Locate the cell with the specified text and output its [x, y] center coordinate. 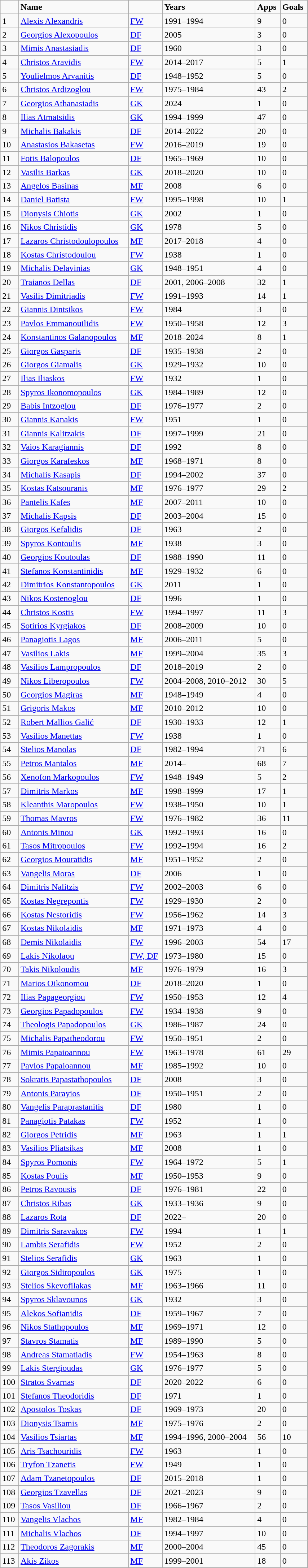
1999–2004 [209, 653]
74 [9, 1024]
57 [9, 791]
1930–1933 [209, 722]
40 [9, 557]
Vangelis Paraprastanitis [73, 1107]
1997–1999 [209, 433]
2006–2011 [209, 640]
2011 [209, 584]
26 [9, 364]
93 [9, 1286]
Aris Tsachouridis [73, 1451]
Antonis Minou [73, 832]
34 [9, 475]
Georgios Athanasiadis [73, 103]
2021–2023 [209, 1492]
Alexis Alexandris [73, 21]
Giannis Dintsikos [73, 310]
Stavros Stamatis [73, 1341]
98 [9, 1355]
28 [9, 392]
78 [9, 1080]
Dimitrios Konstantopoulos [73, 584]
2014– [209, 763]
99 [9, 1368]
58 [9, 804]
1964–1972 [209, 1162]
Georgios Papadopoulos [73, 1011]
53 [9, 736]
75 [9, 1038]
2001, 2006–2008 [209, 282]
2017–2018 [209, 241]
Grigoris Makos [73, 708]
89 [9, 1231]
2007–2011 [209, 502]
Kostas Negrepontis [73, 901]
1948–1951 [209, 268]
1975–1984 [209, 90]
59 [9, 818]
Vangelis Moras [73, 873]
Christos Ardizoglou [73, 90]
Alekos Sofianidis [73, 1313]
65 [9, 901]
Ilias Iliaskos [73, 378]
41 [9, 571]
1978 [209, 227]
1959–1967 [209, 1313]
Christos Kostis [73, 612]
2015–2018 [209, 1478]
1971–1973 [209, 928]
Michalis Kasapis [73, 475]
Vangelis Vlachos [73, 1520]
50 [9, 695]
1973–1980 [209, 956]
113 [9, 1561]
1954–1963 [209, 1355]
Tasos Vasiliou [73, 1506]
Lambis Serafidis [73, 1244]
112 [9, 1547]
Vasilis Dimitriadis [73, 296]
Vasilios Lampropoulos [73, 667]
1989–1990 [209, 1341]
46 [9, 640]
66 [9, 915]
72 [9, 997]
85 [9, 1176]
Dimitris Markos [73, 791]
Ilias Atmatsidis [73, 117]
102 [9, 1409]
108 [9, 1492]
1988–1990 [209, 557]
13 [9, 186]
Daniel Batista [73, 200]
90 [9, 1244]
52 [9, 722]
1963–1978 [209, 1052]
Pantelis Kafes [73, 502]
1968–1971 [209, 461]
Pavlos Emmanouilidis [73, 323]
39 [9, 543]
Xenofon Markopoulos [73, 777]
2014–2022 [209, 131]
1934–1938 [209, 1011]
Giorgos Gasparis [73, 351]
Angelos Basinas [73, 186]
23 [9, 323]
86 [9, 1189]
Adam Tzanetopoulos [73, 1478]
Nikos Christidis [73, 227]
Michalis Kapsis [73, 516]
Ilias Papageorgiou [73, 997]
Stelios Serafidis [73, 1258]
94 [9, 1300]
Christos Ribas [73, 1203]
Nikos Stathopoulos [73, 1327]
Stelios Manolas [73, 750]
Babis Intzoglou [73, 406]
1960 [209, 48]
Dimitris Nalitzis [73, 887]
103 [9, 1423]
1951 [209, 420]
69 [9, 956]
88 [9, 1217]
105 [9, 1451]
1976–1979 [209, 969]
Stefanos Theodoridis [73, 1396]
63 [9, 873]
Andreas Stamatiadis [73, 1355]
2005 [209, 35]
Giorgos Sidiropoulos [73, 1272]
Traianos Dellas [73, 282]
84 [9, 1162]
Giorgos Petridis [73, 1135]
42 [9, 584]
Name [73, 7]
111 [9, 1533]
Tryfon Tzanetis [73, 1464]
Nikos Kostenoglou [73, 598]
1999–2001 [209, 1561]
76 [9, 1052]
Vasilios Tsiartas [73, 1437]
1992–1993 [209, 832]
Kleanthis Maropoulos [73, 804]
Spyros Kontoulis [73, 543]
Mimis Anastasiadis [73, 48]
Giorgos Kefalidis [73, 530]
109 [9, 1506]
107 [9, 1478]
Spyros Pomonis [73, 1162]
2008–2009 [209, 626]
101 [9, 1396]
73 [9, 1011]
Youlielmos Arvanitis [73, 76]
Georgios Alexopoulos [73, 35]
Apps [268, 7]
2000–2004 [209, 1547]
2016–2019 [209, 144]
1969–1973 [209, 1409]
Lakis Nikolaou [73, 956]
82 [9, 1135]
1975–1976 [209, 1423]
Mimis Papaioannou [73, 1052]
Spyros Ikonomopoulos [73, 392]
Michalis Bakakis [73, 131]
33 [9, 461]
2002–2003 [209, 887]
Theologis Papadopoulos [73, 1024]
Georgios Mouratidis [73, 860]
2018–2024 [209, 337]
1994–1996, 2000–2004 [209, 1437]
Panagiotis Lagos [73, 640]
Fotis Balopoulos [73, 158]
38 [9, 530]
81 [9, 1121]
Vaios Karagiannis [73, 447]
25 [9, 351]
91 [9, 1258]
80 [9, 1107]
Antonis Parayios [73, 1093]
51 [9, 708]
64 [9, 887]
1948–1952 [209, 76]
Dimitris Saravakos [73, 1231]
Pavlos Papaioannou [73, 1066]
1935–1938 [209, 351]
62 [9, 860]
55 [9, 763]
Georgios Koutoulas [73, 557]
Lazaros Rota [73, 1217]
1963–1966 [209, 1286]
1994–1999 [209, 117]
1984 [209, 310]
Theodoros Zagorakis [73, 1547]
Lazaros Christodoulopoulos [73, 241]
1994–2002 [209, 475]
1965–1969 [209, 158]
1985–1992 [209, 1066]
1996 [209, 598]
1976–1981 [209, 1189]
1992–1994 [209, 846]
60 [9, 832]
77 [9, 1066]
Christos Aravidis [73, 62]
106 [9, 1464]
104 [9, 1437]
Stratos Svarnas [73, 1382]
79 [9, 1093]
Years [209, 7]
1976–1982 [209, 818]
2024 [209, 103]
Giannis Kalitzakis [73, 433]
1992 [209, 447]
Michalis Papatheodorou [73, 1038]
Vasilios Manettas [73, 736]
Marios Oikonomou [73, 983]
Giannis Kanakis [73, 420]
44 [9, 612]
1995–1998 [209, 200]
1982–1994 [209, 750]
Tasos Mitropoulos [73, 846]
1949 [209, 1464]
2018–2019 [209, 667]
Vasilios Lakis [73, 653]
Akis Zikos [73, 1561]
Kostas Nikolaidis [73, 928]
1991–1993 [209, 296]
1998–1999 [209, 791]
97 [9, 1341]
1956–1962 [209, 915]
Kostas Katsouranis [73, 488]
95 [9, 1313]
2002 [209, 213]
Lakis Stergioudas [73, 1368]
Dionysis Chiotis [73, 213]
Thomas Mavros [73, 818]
1966–1967 [209, 1506]
Michalis Delavinias [73, 268]
1971 [209, 1396]
70 [9, 969]
Konstantinos Galanopoulos [73, 337]
Nikos Liberopoulos [73, 681]
100 [9, 1382]
1994 [209, 1231]
2003–2004 [209, 516]
Takis Nikoloudis [73, 969]
31 [9, 433]
83 [9, 1148]
Georgios Tzavellas [73, 1492]
Vasilis Barkas [73, 172]
Vasilios Pliatsikas [73, 1148]
Apostolos Toskas [73, 1409]
2004–2008, 2010–2012 [209, 681]
2022– [209, 1217]
1980 [209, 1107]
1950–1958 [209, 323]
49 [9, 681]
Sotirios Kyrgiakos [73, 626]
1984–1989 [209, 392]
48 [9, 667]
Sokratis Papastathopoulos [73, 1080]
1975 [209, 1272]
27 [9, 378]
FW, DF [145, 956]
Michalis Vlachos [73, 1533]
2020–2022 [209, 1382]
Petros Ravousis [73, 1189]
Demis Nikolaidis [73, 942]
67 [9, 928]
1986–1987 [209, 1024]
1996–2003 [209, 942]
Petros Mantalos [73, 763]
2010–2012 [209, 708]
2006 [209, 873]
Dionysis Tsamis [73, 1423]
Panagiotis Patakas [73, 1121]
110 [9, 1520]
Anastasios Bakasetas [73, 144]
Kostas Nestoridis [73, 915]
Goals [294, 7]
87 [9, 1203]
96 [9, 1327]
Kostas Christodoulou [73, 255]
1991–1994 [209, 21]
2014–2017 [209, 62]
1982–1984 [209, 1520]
Spyros Sklavounos [73, 1300]
1951–1952 [209, 860]
92 [9, 1272]
Giorgos Giamalis [73, 364]
1933–1936 [209, 1203]
Kostas Poulis [73, 1176]
Robert Mallios Galić [73, 722]
1969–1971 [209, 1327]
Georgios Magiras [73, 695]
Stelios Skevofilakas [73, 1286]
1929–1930 [209, 901]
1938–1950 [209, 804]
Giorgos Karafeskos [73, 461]
Stefanos Konstantinidis [73, 571]
